Search for the cell housing the specified text and yield its (X, Y) center coordinate. 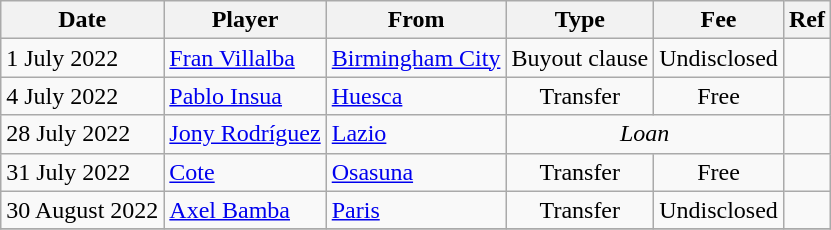
Ref (806, 20)
Buyout clause (580, 58)
Type (580, 20)
Fran Villalba (245, 58)
Loan (644, 134)
4 July 2022 (82, 96)
31 July 2022 (82, 172)
Cote (245, 172)
Birmingham City (416, 58)
Huesca (416, 96)
Player (245, 20)
Fee (719, 20)
30 August 2022 (82, 210)
Axel Bamba (245, 210)
Lazio (416, 134)
1 July 2022 (82, 58)
Date (82, 20)
Pablo Insua (245, 96)
Osasuna (416, 172)
From (416, 20)
Jony Rodríguez (245, 134)
28 July 2022 (82, 134)
Paris (416, 210)
